Return the (X, Y) coordinate for the center point of the cell that contains the specified text.  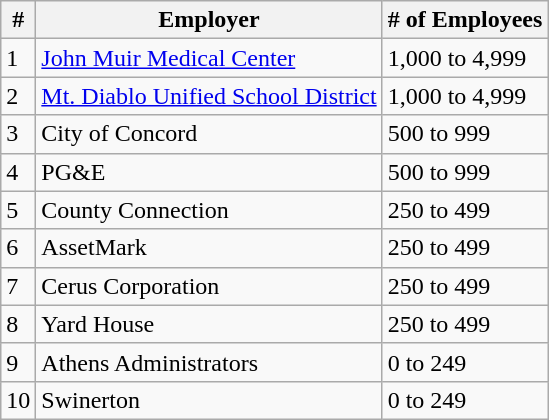
10 (18, 400)
AssetMark (209, 248)
7 (18, 286)
Employer (209, 20)
City of Concord (209, 134)
# (18, 20)
# of Employees (465, 20)
6 (18, 248)
4 (18, 172)
8 (18, 324)
John Muir Medical Center (209, 58)
Athens Administrators (209, 362)
9 (18, 362)
2 (18, 96)
3 (18, 134)
Cerus Corporation (209, 286)
Swinerton (209, 400)
PG&E (209, 172)
1 (18, 58)
County Connection (209, 210)
Yard House (209, 324)
5 (18, 210)
Mt. Diablo Unified School District (209, 96)
